Locate the cell with the specified text and output its (x, y) center coordinate. 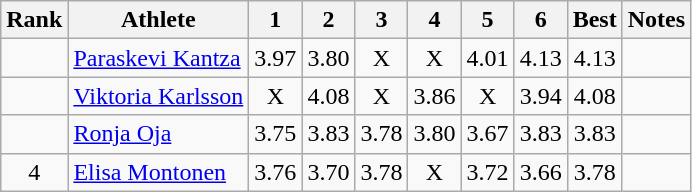
3.66 (540, 172)
Best (594, 20)
Ronja Oja (158, 134)
Notes (656, 20)
3 (382, 20)
3.76 (276, 172)
5 (488, 20)
Athlete (158, 20)
6 (540, 20)
3.67 (488, 134)
3.94 (540, 96)
4.01 (488, 58)
2 (328, 20)
1 (276, 20)
Rank (34, 20)
3.70 (328, 172)
3.86 (434, 96)
3.72 (488, 172)
Viktoria Karlsson (158, 96)
Elisa Montonen (158, 172)
3.75 (276, 134)
3.97 (276, 58)
Paraskevi Kantza (158, 58)
